Return (x, y) of the center of cell containing provided text 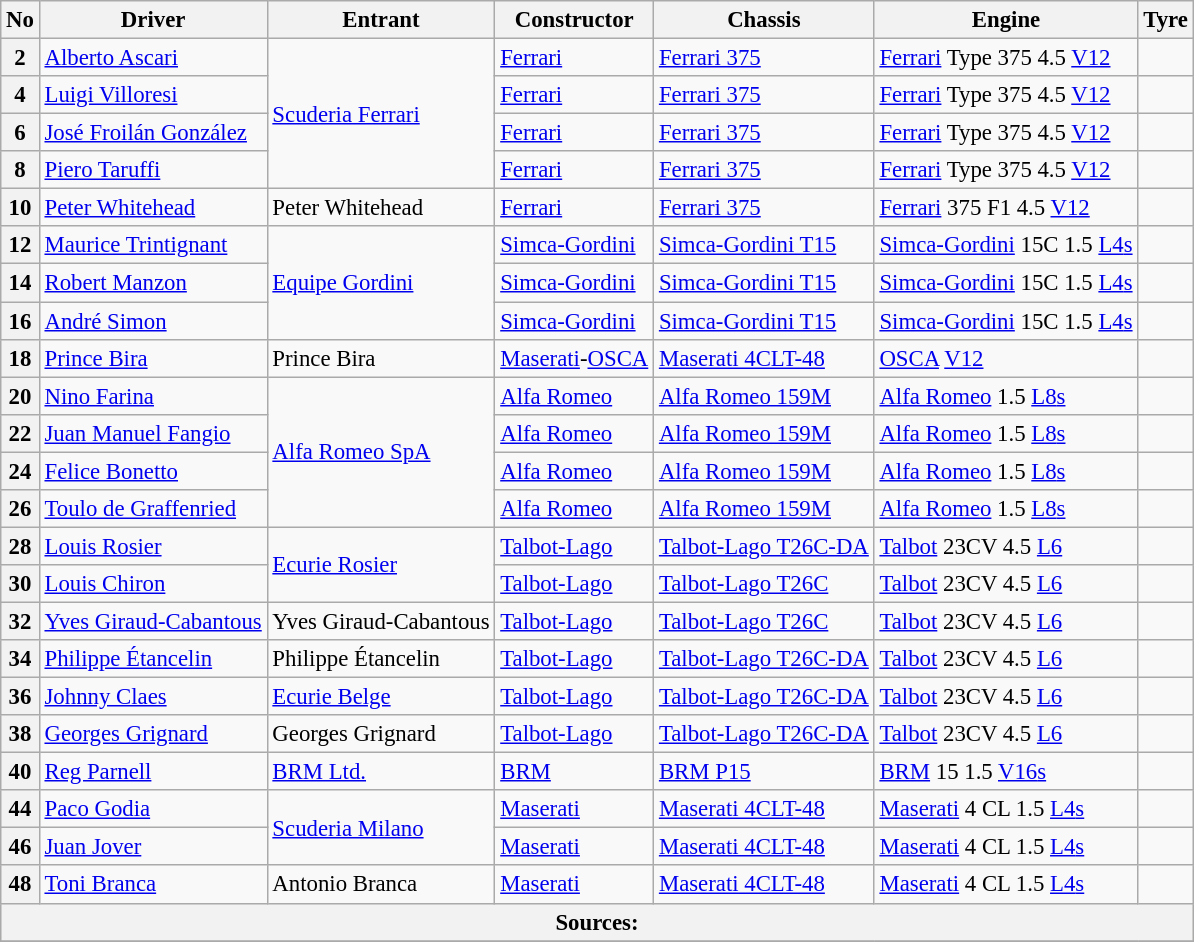
Louis Chiron (153, 584)
Luigi Villoresi (153, 95)
36 (20, 697)
Chassis (764, 20)
Tyre (1166, 20)
16 (20, 321)
André Simon (153, 321)
32 (20, 621)
6 (20, 133)
Constructor (574, 20)
Juan Manuel Fangio (153, 433)
Robert Manzon (153, 283)
Johnny Claes (153, 697)
38 (20, 734)
4 (20, 95)
Alberto Ascari (153, 58)
Sources: (597, 922)
Ferrari 375 F1 4.5 V12 (1006, 208)
24 (20, 471)
Scuderia Ferrari (381, 114)
Toulo de Graffenried (153, 509)
Ecurie Belge (381, 697)
Nino Farina (153, 396)
Antonio Branca (381, 885)
Paco Godia (153, 809)
BRM (574, 772)
Maurice Trintignant (153, 245)
8 (20, 170)
30 (20, 584)
14 (20, 283)
BRM Ltd. (381, 772)
12 (20, 245)
BRM 15 1.5 V16s (1006, 772)
28 (20, 546)
48 (20, 885)
20 (20, 396)
Juan Jover (153, 847)
Entrant (381, 20)
46 (20, 847)
2 (20, 58)
Engine (1006, 20)
40 (20, 772)
Ecurie Rosier (381, 564)
26 (20, 509)
Felice Bonetto (153, 471)
José Froilán González (153, 133)
Louis Rosier (153, 546)
44 (20, 809)
Equipe Gordini (381, 282)
OSCA V12 (1006, 358)
10 (20, 208)
No (20, 20)
Alfa Romeo SpA (381, 452)
Driver (153, 20)
Maserati-OSCA (574, 358)
18 (20, 358)
Scuderia Milano (381, 828)
Reg Parnell (153, 772)
22 (20, 433)
Toni Branca (153, 885)
34 (20, 659)
Piero Taruffi (153, 170)
BRM P15 (764, 772)
